From the cell containing the given text, extract its center point as [x, y] coordinate. 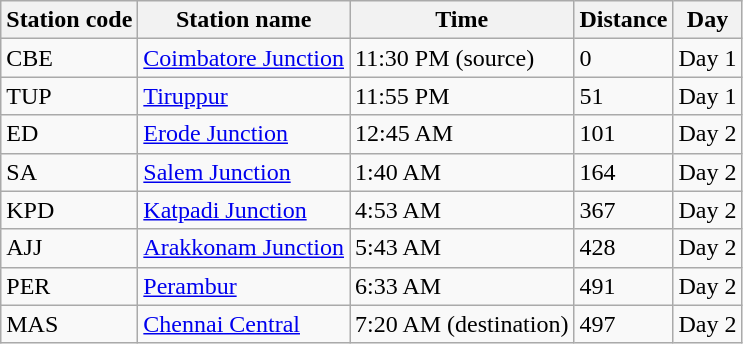
11:55 PM [462, 96]
164 [624, 172]
11:30 PM (source) [462, 58]
Chennai Central [244, 324]
Arakkonam Junction [244, 248]
KPD [70, 210]
Station name [244, 20]
TUP [70, 96]
Day [708, 20]
SA [70, 172]
6:33 AM [462, 286]
0 [624, 58]
Tiruppur [244, 96]
1:40 AM [462, 172]
491 [624, 286]
ED [70, 134]
497 [624, 324]
367 [624, 210]
PER [70, 286]
Time [462, 20]
Distance [624, 20]
Perambur [244, 286]
MAS [70, 324]
4:53 AM [462, 210]
AJJ [70, 248]
Erode Junction [244, 134]
CBE [70, 58]
12:45 AM [462, 134]
7:20 AM (destination) [462, 324]
Katpadi Junction [244, 210]
51 [624, 96]
Station code [70, 20]
Salem Junction [244, 172]
5:43 AM [462, 248]
101 [624, 134]
Coimbatore Junction [244, 58]
428 [624, 248]
